Detect which cell encompasses the target text, then output its [X, Y] center coordinate. 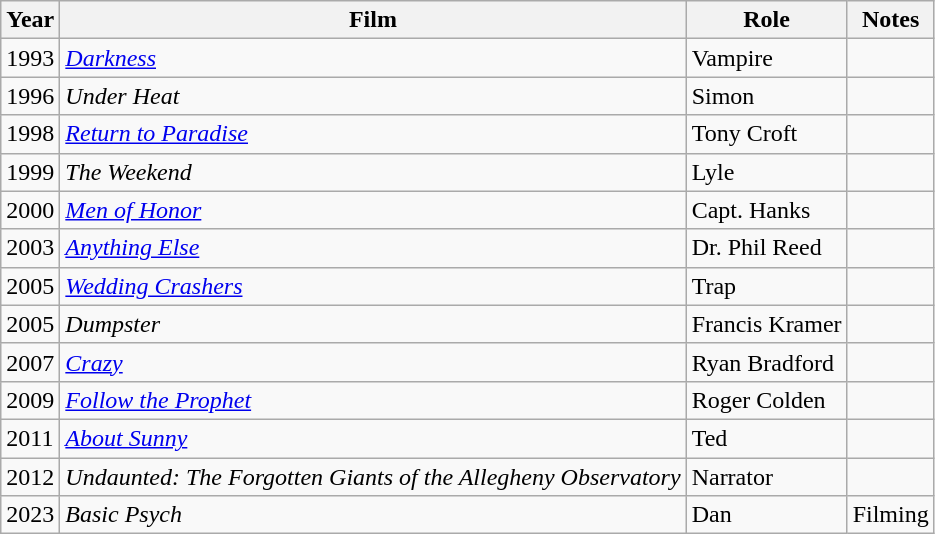
Narrator [766, 477]
Notes [890, 20]
Tony Croft [766, 134]
1998 [30, 134]
Return to Paradise [373, 134]
Simon [766, 96]
Undaunted: The Forgotten Giants of the Allegheny Observatory [373, 477]
Vampire [766, 58]
Dr. Phil Reed [766, 248]
Year [30, 20]
Lyle [766, 172]
2012 [30, 477]
Dan [766, 515]
Roger Colden [766, 400]
2003 [30, 248]
Trap [766, 286]
1996 [30, 96]
2023 [30, 515]
Under Heat [373, 96]
Crazy [373, 362]
About Sunny [373, 438]
Darkness [373, 58]
1999 [30, 172]
Ryan Bradford [766, 362]
Capt. Hanks [766, 210]
2007 [30, 362]
Ted [766, 438]
Film [373, 20]
Anything Else [373, 248]
1993 [30, 58]
Filming [890, 515]
2009 [30, 400]
2000 [30, 210]
Men of Honor [373, 210]
Basic Psych [373, 515]
Follow the Prophet [373, 400]
Dumpster [373, 324]
2011 [30, 438]
Francis Kramer [766, 324]
Role [766, 20]
Wedding Crashers [373, 286]
The Weekend [373, 172]
